Pinpoint the cell where the given text exists, returning its (X, Y) midpoint coordinate. 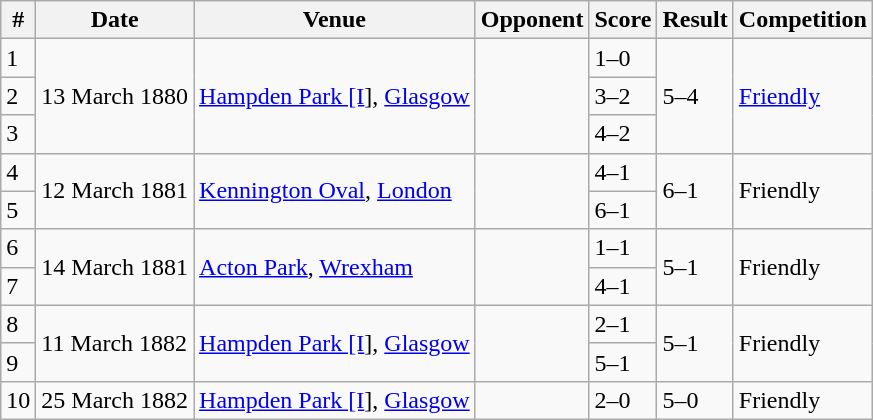
8 (18, 324)
4 (18, 172)
13 March 1880 (115, 96)
7 (18, 286)
Date (115, 20)
25 March 1882 (115, 400)
# (18, 20)
11 March 1882 (115, 343)
Opponent (532, 20)
10 (18, 400)
6 (18, 248)
1–1 (623, 248)
Acton Park, Wrexham (335, 267)
4–2 (623, 134)
3 (18, 134)
3–2 (623, 96)
5 (18, 210)
Kennington Oval, London (335, 191)
5–4 (695, 96)
2 (18, 96)
9 (18, 362)
Venue (335, 20)
1 (18, 58)
12 March 1881 (115, 191)
2–0 (623, 400)
2–1 (623, 324)
5–0 (695, 400)
Score (623, 20)
Competition (802, 20)
14 March 1881 (115, 267)
Result (695, 20)
1–0 (623, 58)
